Identify which cell holds the provided text, then report its [X, Y] central coordinate. 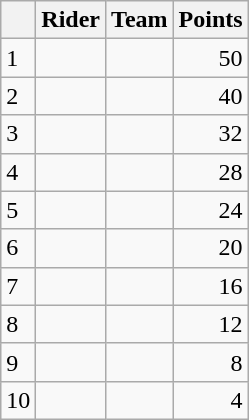
10 [18, 400]
2 [18, 96]
Rider [71, 20]
12 [210, 324]
Team [140, 20]
16 [210, 286]
20 [210, 248]
32 [210, 134]
28 [210, 172]
Points [210, 20]
1 [18, 58]
40 [210, 96]
5 [18, 210]
24 [210, 210]
6 [18, 248]
9 [18, 362]
7 [18, 286]
3 [18, 134]
50 [210, 58]
